For the text-containing cell, return its midpoint in (X, Y) coordinate format. 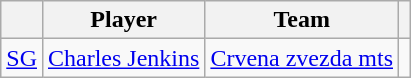
Crvena zvezda mts (302, 58)
Player (123, 20)
SG (22, 58)
Team (302, 20)
Charles Jenkins (123, 58)
